Provide the (X, Y) coordinate of the cell's center where the given text is located.  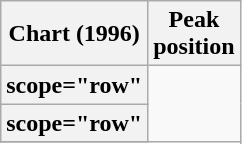
Chart (1996) (74, 34)
Peakposition (194, 34)
